Scan for the cell matching the given text and deliver its (X, Y) coordinate at center. 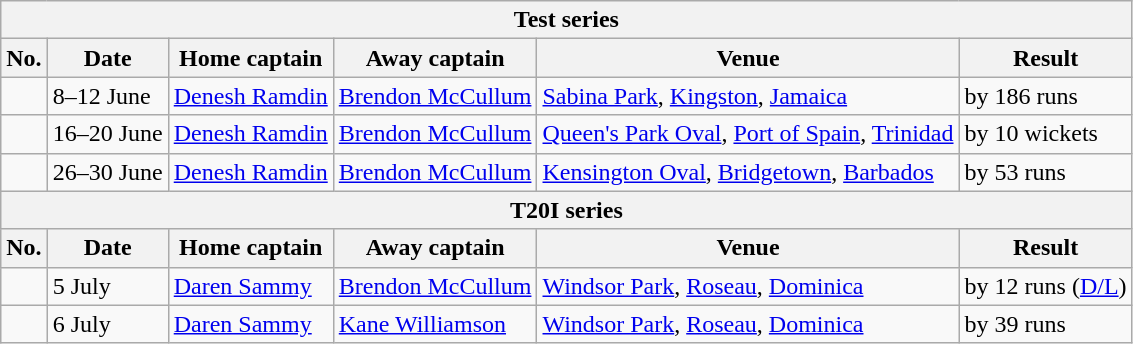
T20I series (566, 210)
by 10 wickets (1046, 134)
8–12 June (108, 96)
Kane Williamson (435, 324)
by 53 runs (1046, 172)
6 July (108, 324)
16–20 June (108, 134)
Test series (566, 20)
26–30 June (108, 172)
Sabina Park, Kingston, Jamaica (748, 96)
by 39 runs (1046, 324)
Queen's Park Oval, Port of Spain, Trinidad (748, 134)
Kensington Oval, Bridgetown, Barbados (748, 172)
5 July (108, 286)
by 186 runs (1046, 96)
by 12 runs (D/L) (1046, 286)
